Output the (x, y) coordinate of the center of the cell containing the given text.  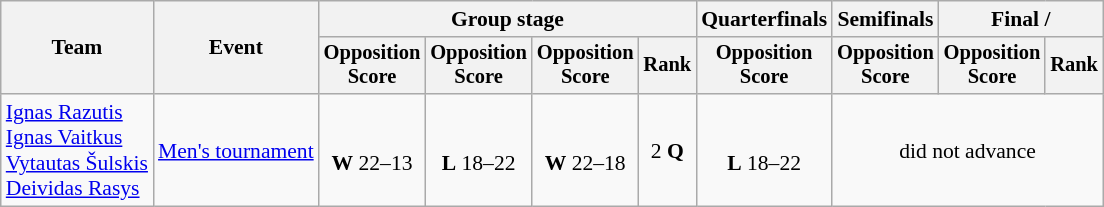
Team (77, 48)
Event (236, 48)
Men's tournament (236, 150)
Final / (1021, 19)
W 22–18 (586, 150)
W 22–13 (372, 150)
2 Q (667, 150)
did not advance (968, 150)
Group stage (508, 19)
Quarterfinals (764, 19)
Semifinals (886, 19)
Ignas RazutisIgnas VaitkusVytautas ŠulskisDeividas Rasys (77, 150)
